Scan for the cell matching the given text and deliver its (X, Y) coordinate at center. 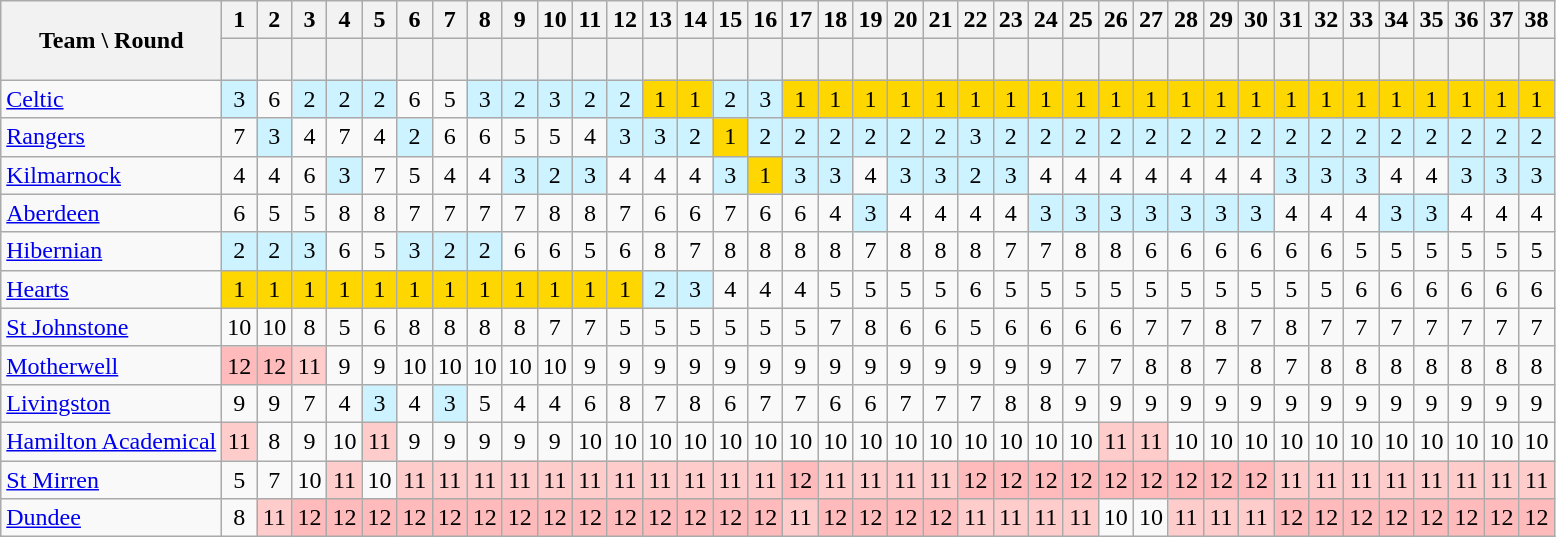
Hearts (112, 289)
Hibernian (112, 251)
St Johnstone (112, 327)
Rangers (112, 137)
Kilmarnock (112, 175)
34 (1396, 20)
Dundee (112, 518)
St Mirren (112, 479)
20 (906, 20)
13 (660, 20)
26 (1116, 20)
32 (1326, 20)
31 (1292, 20)
22 (976, 20)
Motherwell (112, 365)
16 (766, 20)
24 (1046, 20)
29 (1220, 20)
33 (1362, 20)
37 (1502, 20)
25 (1080, 20)
36 (1466, 20)
28 (1186, 20)
19 (870, 20)
27 (1150, 20)
14 (696, 20)
17 (800, 20)
Livingston (112, 403)
35 (1432, 20)
15 (730, 20)
18 (836, 20)
Aberdeen (112, 213)
23 (1010, 20)
30 (1256, 20)
Hamilton Academical (112, 441)
Celtic (112, 99)
21 (940, 20)
Team \ Round (112, 40)
38 (1536, 20)
